Output the (x, y) coordinate of the center of the cell containing the given text.  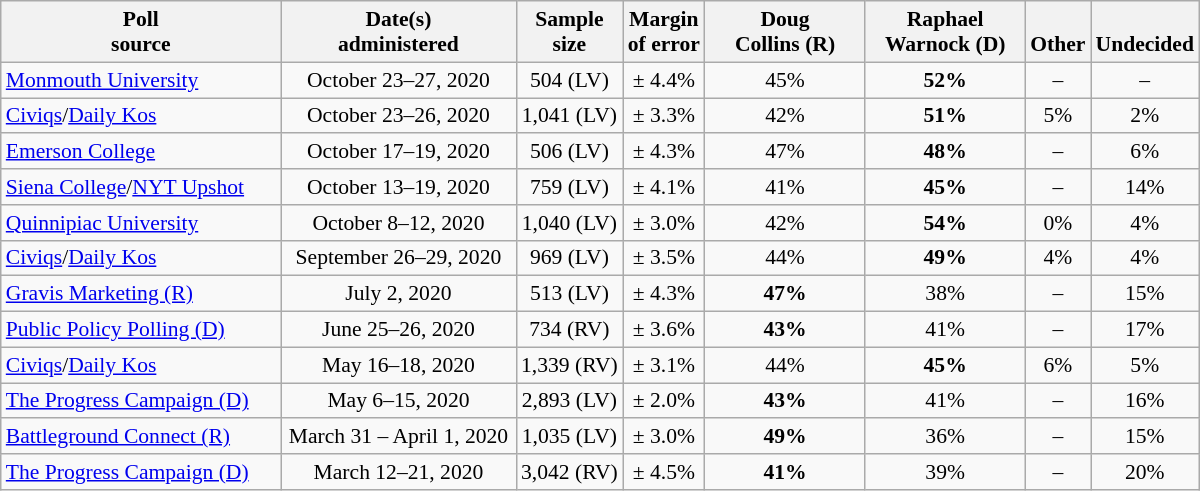
52% (945, 80)
Pollsource (141, 32)
Siena College/NYT Upshot (141, 187)
October 17–19, 2020 (398, 152)
± 4.5% (664, 472)
16% (1144, 401)
14% (1144, 187)
Samplesize (570, 32)
17% (1144, 330)
504 (LV) (570, 80)
513 (LV) (570, 294)
DougCollins (R) (785, 32)
October 8–12, 2020 (398, 223)
March 31 – April 1, 2020 (398, 437)
Emerson College (141, 152)
Gravis Marketing (R) (141, 294)
20% (1144, 472)
Other (1058, 32)
3,042 (RV) (570, 472)
Battleground Connect (R) (141, 437)
Date(s)administered (398, 32)
1,040 (LV) (570, 223)
October 23–26, 2020 (398, 116)
2% (1144, 116)
39% (945, 472)
38% (945, 294)
0% (1058, 223)
± 3.5% (664, 258)
506 (LV) (570, 152)
48% (945, 152)
Undecided (1144, 32)
July 2, 2020 (398, 294)
June 25–26, 2020 (398, 330)
54% (945, 223)
1,041 (LV) (570, 116)
May 16–18, 2020 (398, 365)
1,035 (LV) (570, 437)
969 (LV) (570, 258)
May 6–15, 2020 (398, 401)
± 3.6% (664, 330)
October 13–19, 2020 (398, 187)
51% (945, 116)
Public Policy Polling (D) (141, 330)
RaphaelWarnock (D) (945, 32)
± 2.0% (664, 401)
759 (LV) (570, 187)
± 4.1% (664, 187)
March 12–21, 2020 (398, 472)
Monmouth University (141, 80)
Marginof error (664, 32)
October 23–27, 2020 (398, 80)
September 26–29, 2020 (398, 258)
1,339 (RV) (570, 365)
Quinnipiac University (141, 223)
± 3.3% (664, 116)
2,893 (LV) (570, 401)
± 3.1% (664, 365)
734 (RV) (570, 330)
36% (945, 437)
± 4.4% (664, 80)
